For the text-containing cell, return its midpoint in (X, Y) coordinate format. 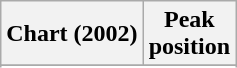
Chart (2002) (72, 34)
Peak position (189, 34)
